Output the [X, Y] coordinate of the center of the cell containing the given text.  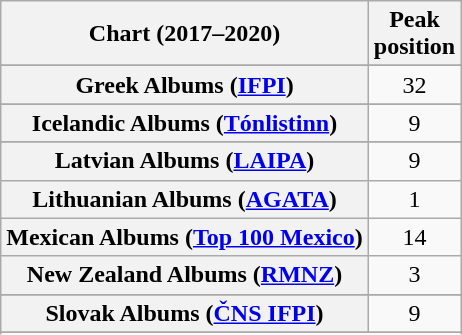
Slovak Albums (ČNS IFPI) [185, 313]
Greek Albums (IFPI) [185, 85]
Icelandic Albums (Tónlistinn) [185, 123]
New Zealand Albums (RMNZ) [185, 275]
Peakposition [414, 34]
Chart (2017–2020) [185, 34]
1 [414, 199]
32 [414, 85]
Lithuanian Albums (AGATA) [185, 199]
Latvian Albums (LAIPA) [185, 161]
Mexican Albums (Top 100 Mexico) [185, 237]
14 [414, 237]
3 [414, 275]
